Pinpoint the cell where the given text exists, returning its [x, y] midpoint coordinate. 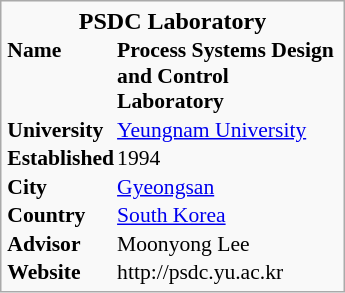
Advisor [61, 243]
1994 [228, 158]
City [61, 186]
Website [61, 272]
Yeungnam University [228, 129]
South Korea [228, 215]
Gyeongsan [228, 186]
Name [61, 76]
Moonyong Lee [228, 243]
Process Systems Design and Control Laboratory [228, 76]
Established [61, 158]
PSDC Laboratory [172, 21]
http://psdc.yu.ac.kr [228, 272]
University [61, 129]
Country [61, 215]
